Identify which cell holds the provided text, then report its [X, Y] central coordinate. 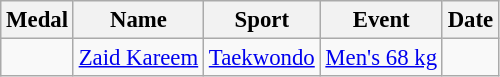
Zaid Kareem [138, 58]
Date [470, 20]
Sport [262, 20]
Name [138, 20]
Medal [38, 20]
Men's 68 kg [381, 58]
Event [381, 20]
Taekwondo [262, 58]
